Search for the cell housing the specified text and yield its (x, y) center coordinate. 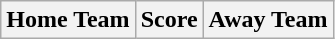
Score (169, 20)
Away Team (268, 20)
Home Team (68, 20)
